For the text-containing cell, return its midpoint in [x, y] coordinate format. 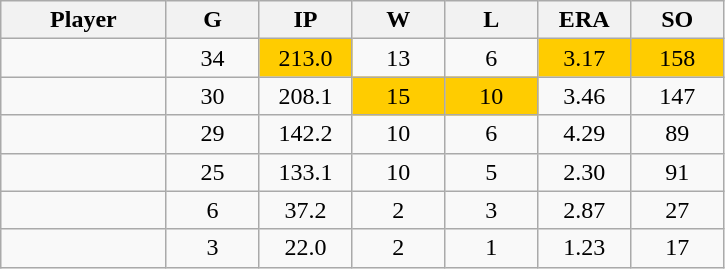
2.30 [584, 172]
34 [212, 58]
ERA [584, 20]
213.0 [306, 58]
3.46 [584, 96]
133.1 [306, 172]
1.23 [584, 248]
13 [398, 58]
147 [678, 96]
89 [678, 134]
4.29 [584, 134]
17 [678, 248]
1 [492, 248]
5 [492, 172]
27 [678, 210]
208.1 [306, 96]
15 [398, 96]
W [398, 20]
G [212, 20]
158 [678, 58]
25 [212, 172]
Player [84, 20]
29 [212, 134]
L [492, 20]
22.0 [306, 248]
SO [678, 20]
2.87 [584, 210]
142.2 [306, 134]
IP [306, 20]
91 [678, 172]
30 [212, 96]
37.2 [306, 210]
3.17 [584, 58]
